Scan for the cell matching the given text and deliver its (x, y) coordinate at center. 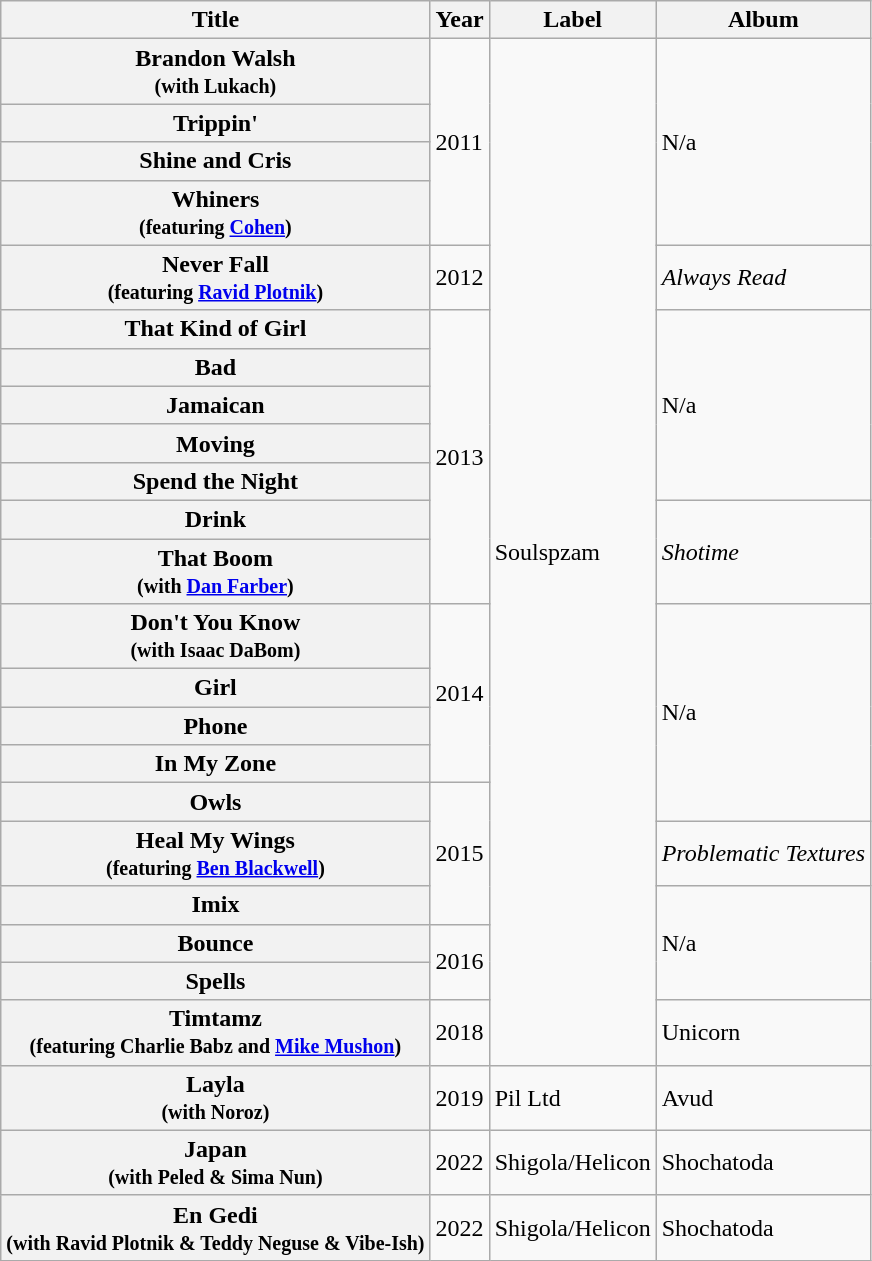
Label (572, 20)
That Boom(with Dan Farber) (216, 570)
Whiners(featuring Cohen) (216, 212)
Always Read (763, 278)
Trippin' (216, 123)
Unicorn (763, 1032)
Title (216, 20)
Phone (216, 726)
Owls (216, 802)
Jamaican (216, 405)
2015 (460, 854)
2016 (460, 962)
Moving (216, 443)
Girl (216, 688)
Heal My Wings(featuring Ben Blackwell) (216, 854)
Year (460, 20)
Shine and Cris (216, 161)
2012 (460, 278)
2018 (460, 1032)
Never Fall(featuring Ravid Plotnik) (216, 278)
Imix (216, 905)
Soulspzam (572, 552)
2014 (460, 694)
2013 (460, 456)
Avud (763, 1098)
Brandon Walsh(with Lukach) (216, 72)
Layla(with Noroz) (216, 1098)
In My Zone (216, 764)
En Gedi(with Ravid Plotnik & Teddy Neguse & Vibe-Ish) (216, 1228)
That Kind of Girl (216, 329)
Bad (216, 367)
Album (763, 20)
2011 (460, 142)
Don't You Know(with Isaac DaBom) (216, 636)
2019 (460, 1098)
Problematic Textures (763, 854)
Drink (216, 519)
Spend the Night (216, 481)
Spells (216, 981)
Pil Ltd (572, 1098)
Japan(with Peled & Sima Nun) (216, 1162)
Timtamz(featuring Charlie Babz and Mike Mushon) (216, 1032)
Bounce (216, 943)
Shotime (763, 552)
